Identify which cell holds the provided text, then report its [x, y] central coordinate. 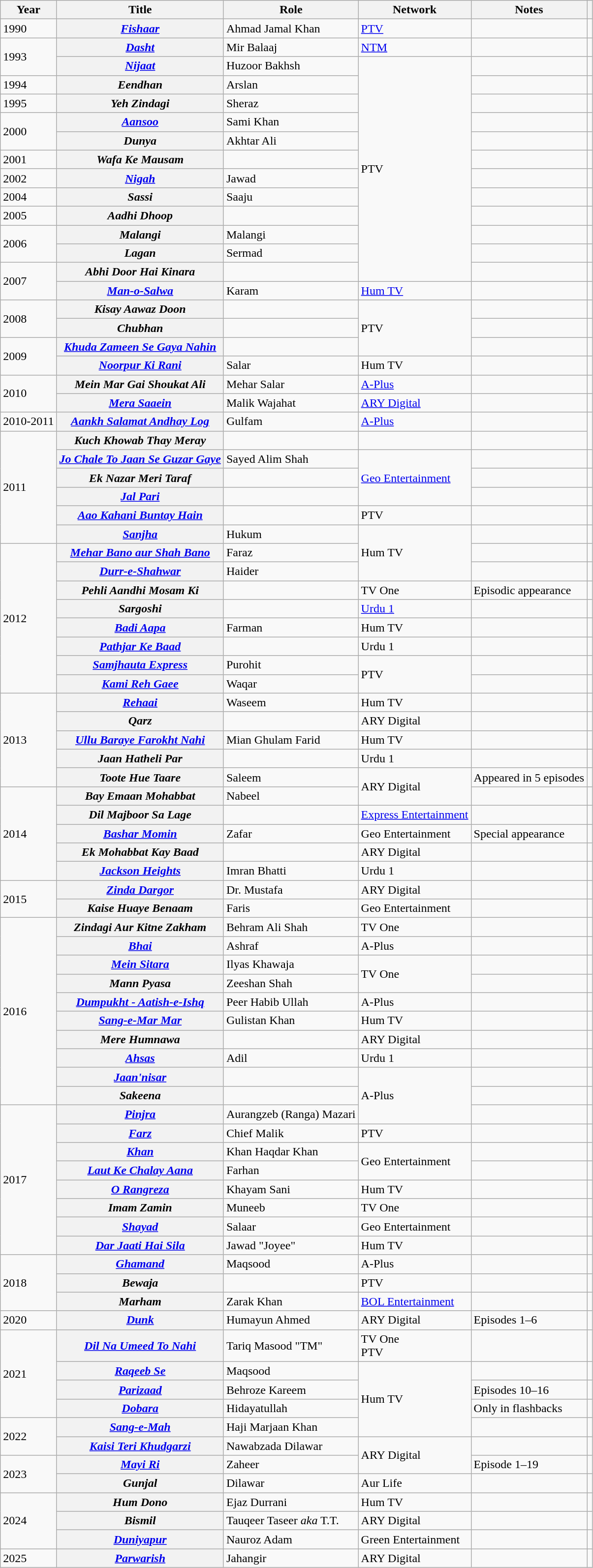
Ghamand [140, 1264]
2022 [29, 1436]
2009 [29, 356]
Rehaai [140, 702]
Zindagi Aur Kitne Zakham [140, 927]
2013 [29, 740]
Mir Balaaj [291, 47]
Zinda Dargor [140, 890]
2015 [29, 899]
Sayed Alim Shah [291, 459]
Jaan Hatheli Par [140, 758]
Adil [291, 1058]
Gulistan Khan [291, 1021]
Zarak Khan [291, 1301]
Farman [291, 628]
Bay Emaan Mohabbat [140, 796]
Behram Ali Shah [291, 927]
Dobara [140, 1408]
Bashar Momin [140, 834]
Ashraf [291, 946]
Zaheer [291, 1465]
Mehar Bano aur Shah Bano [140, 553]
Huzoor Bakhsh [291, 66]
Khan Haqdar Khan [291, 1152]
Raqeeb Se [140, 1371]
Aadhi Dhoop [140, 215]
1994 [29, 85]
2010 [29, 393]
Sargoshi [140, 609]
Tauqeer Taseer aka T.T. [291, 1521]
Imran Bhatti [291, 871]
Network [414, 10]
Aao Kahani Buntay Hain [140, 515]
Nawabzada Dilawar [291, 1446]
Arslan [291, 85]
Special appearance [529, 834]
Dar Jaati Hai Sila [140, 1245]
2002 [29, 178]
Yeh Zindagi [140, 103]
Aur Life [414, 1483]
2024 [29, 1521]
Jaan'nisar [140, 1077]
Mayi Ri [140, 1465]
Mera Saaein [140, 403]
Imam Zamin [140, 1208]
2018 [29, 1283]
Qarz [140, 721]
Bismil [140, 1521]
Dunya [140, 141]
Jahangir [291, 1558]
1993 [29, 57]
Sanjha [140, 534]
Gulfam [291, 422]
O Rangreza [140, 1189]
Saleem [291, 777]
Toote Hue Taare [140, 777]
Faris [291, 908]
Badi Aapa [140, 628]
Ejaz Durrani [291, 1502]
2025 [29, 1558]
Aurangzeb (Ranga) Mazari [291, 1114]
Eendhan [140, 85]
Sheraz [291, 103]
2021 [29, 1373]
Episodes 10–16 [529, 1389]
2010-2011 [29, 422]
2023 [29, 1474]
2011 [29, 487]
Samjhauta Express [140, 665]
Humayun Ahmed [291, 1320]
TV OnePTV [414, 1346]
Zafar [291, 834]
Khayam Sani [291, 1189]
2017 [29, 1179]
Role [291, 10]
Dilawar [291, 1483]
Jawad [291, 178]
Jackson Heights [140, 871]
Bewaja [140, 1283]
Only in flashbacks [529, 1408]
Abhi Door Hai Kinara [140, 272]
Noorpur Ki Rani [140, 365]
Ilyas Khawaja [291, 965]
Episodes 1–6 [529, 1320]
Mann Pyasa [140, 983]
Aankh Salamat Andhay Log [140, 422]
Episode 1–19 [529, 1465]
Ek Nazar Meri Taraf [140, 478]
Farz [140, 1133]
2008 [29, 319]
Express Entertainment [414, 814]
Dunk [140, 1320]
Nabeel [291, 796]
Nijaat [140, 66]
Dil Majboor Sa Lage [140, 814]
Akhtar Ali [291, 141]
Chief Malik [291, 1133]
Hukum [291, 534]
Lagan [140, 253]
BOL Entertainment [414, 1301]
2012 [29, 618]
Ahsas [140, 1058]
2016 [29, 1011]
Jal Pari [140, 496]
Title [140, 10]
Wafa Ke Mausam [140, 159]
Gunjal [140, 1483]
Jo Chale To Jaan Se Guzar Gaye [140, 459]
Salaar [291, 1227]
Jawad "Joyee" [291, 1245]
Kaise Huaye Benaam [140, 908]
Dasht [140, 47]
Man-o-Salwa [140, 291]
Karam [291, 291]
Appeared in 5 episodes [529, 777]
Dil Na Umeed To Nahi [140, 1346]
Mein Sitara [140, 965]
Kisay Aawaz Doon [140, 309]
2007 [29, 281]
Saaju [291, 197]
Sami Khan [291, 122]
Marham [140, 1301]
Malik Wajahat [291, 403]
Duniyapur [140, 1539]
Sassi [140, 197]
Haider [291, 572]
Parizaad [140, 1389]
Haji Marjaan Khan [291, 1427]
Pehli Aandhi Mosam Ki [140, 590]
Fishaar [140, 29]
Zeeshan Shah [291, 983]
2006 [29, 244]
Dumpukht - Aatish-e-Ishq [140, 1002]
Mian Ghulam Farid [291, 740]
Hidayatullah [291, 1408]
Sang-e-Mar Mar [140, 1021]
Waseem [291, 702]
NTM [414, 47]
2020 [29, 1320]
Khan [140, 1152]
Aansoo [140, 122]
Bhai [140, 946]
Green Entertainment [414, 1539]
Muneeb [291, 1208]
2014 [29, 833]
Salar [291, 365]
2001 [29, 159]
Faraz [291, 553]
Mehar Salar [291, 384]
Kuch Khowab Thay Meray [140, 440]
Sang-e-Mah [140, 1427]
1995 [29, 103]
Waqar [291, 684]
Nigah [140, 178]
Purohit [291, 665]
Durr-e-Shahwar [140, 572]
Dr. Mustafa [291, 890]
Shayad [140, 1227]
2000 [29, 131]
2005 [29, 215]
Chubhan [140, 328]
Mere Humnawa [140, 1039]
Parwarish [140, 1558]
Ek Mohabbat Kay Baad [140, 852]
Laut Ke Chalay Aana [140, 1171]
Sermad [291, 253]
Episodic appearance [529, 590]
Pathjar Ke Baad [140, 646]
Year [29, 10]
Kami Reh Gaee [140, 684]
Farhan [291, 1171]
Notes [529, 10]
Ullu Baraye Farokht Nahi [140, 740]
Khuda Zameen Se Gaya Nahin [140, 347]
Kaisi Teri Khudgarzi [140, 1446]
2004 [29, 197]
Hum Dono [140, 1502]
Sakeena [140, 1095]
Pinjra [140, 1114]
1990 [29, 29]
Nauroz Adam [291, 1539]
Mein Mar Gai Shoukat Ali [140, 384]
Ahmad Jamal Khan [291, 29]
Behroze Kareem [291, 1389]
Tariq Masood "TM" [291, 1346]
Peer Habib Ullah [291, 1002]
